Capture the cell that displays the provided text and extract its [x, y] central coordinate. 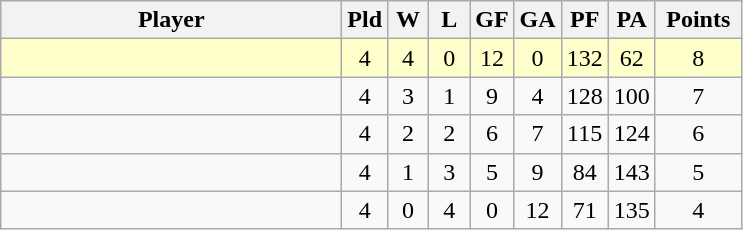
PA [632, 20]
L [450, 20]
100 [632, 96]
62 [632, 58]
Player [172, 20]
8 [698, 58]
132 [584, 58]
135 [632, 210]
128 [584, 96]
143 [632, 172]
GF [492, 20]
Points [698, 20]
71 [584, 210]
124 [632, 134]
Pld [365, 20]
PF [584, 20]
GA [538, 20]
115 [584, 134]
W [408, 20]
84 [584, 172]
